Provide the [X, Y] coordinate of the cell's center where the given text is located.  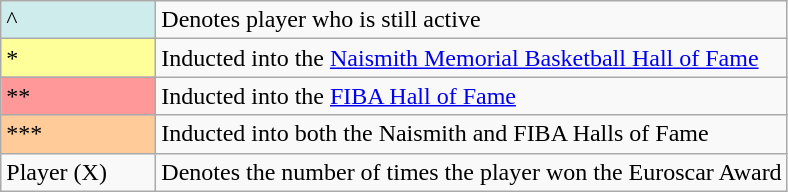
* [78, 58]
Player (X) [78, 172]
Inducted into both the Naismith and FIBA Halls of Fame [472, 134]
Denotes player who is still active [472, 20]
*** [78, 134]
^ [78, 20]
Inducted into the Naismith Memorial Basketball Hall of Fame [472, 58]
Inducted into the FIBA Hall of Fame [472, 96]
** [78, 96]
Denotes the number of times the player won the Euroscar Award [472, 172]
